Identify which cell holds the provided text, then report its (x, y) central coordinate. 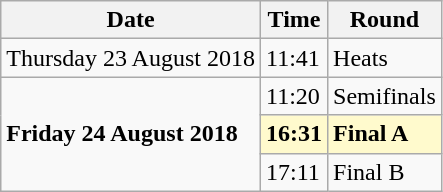
17:11 (294, 172)
11:20 (294, 96)
Date (131, 20)
Round (385, 20)
Thursday 23 August 2018 (131, 58)
Friday 24 August 2018 (131, 134)
11:41 (294, 58)
16:31 (294, 134)
Final A (385, 134)
Heats (385, 58)
Final B (385, 172)
Semifinals (385, 96)
Time (294, 20)
